Output the (X, Y) coordinate of the center of the cell containing the given text.  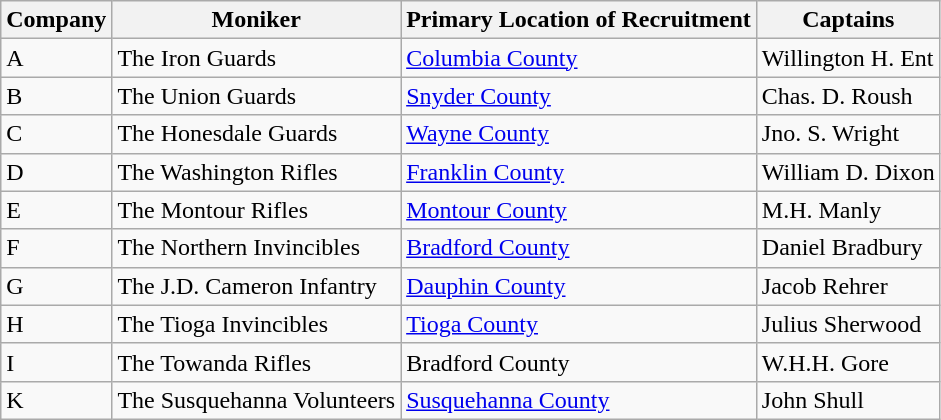
H (56, 324)
The Towanda Rifles (256, 362)
Dauphin County (579, 286)
A (56, 58)
G (56, 286)
Montour County (579, 210)
D (56, 172)
F (56, 248)
Tioga County (579, 324)
The Union Guards (256, 96)
Wayne County (579, 134)
E (56, 210)
W.H.H. Gore (848, 362)
Columbia County (579, 58)
Willington H. Ent (848, 58)
Daniel Bradbury (848, 248)
Captains (848, 20)
The Montour Rifles (256, 210)
Julius Sherwood (848, 324)
C (56, 134)
B (56, 96)
William D. Dixon (848, 172)
Jacob Rehrer (848, 286)
Jno. S. Wright (848, 134)
Susquehanna County (579, 400)
The Iron Guards (256, 58)
Chas. D. Roush (848, 96)
M.H. Manly (848, 210)
The Washington Rifles (256, 172)
Company (56, 20)
The Honesdale Guards (256, 134)
The Susquehanna Volunteers (256, 400)
The Northern Invincibles (256, 248)
Primary Location of Recruitment (579, 20)
Snyder County (579, 96)
K (56, 400)
Moniker (256, 20)
The J.D. Cameron Infantry (256, 286)
The Tioga Invincibles (256, 324)
Franklin County (579, 172)
John Shull (848, 400)
I (56, 362)
